Identify which cell holds the provided text, then report its (x, y) central coordinate. 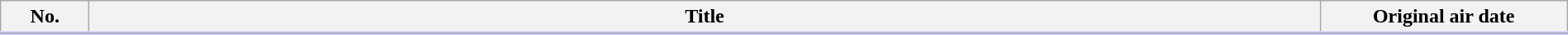
No. (45, 17)
Original air date (1444, 17)
Title (705, 17)
